Scan for the cell matching the given text and deliver its [X, Y] coordinate at center. 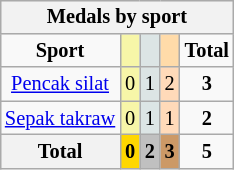
Sport [60, 51]
Medals by sport [117, 17]
5 [207, 152]
Sepak takraw [60, 118]
Pencak silat [60, 84]
